Determine the (X, Y) coordinate at the center of the cell enclosing the given text.  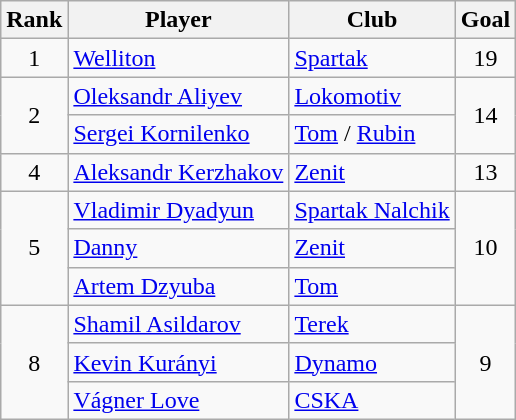
Spartak (372, 58)
13 (485, 172)
Terek (372, 324)
2 (34, 115)
Club (372, 20)
Kevin Kurányi (178, 362)
Rank (34, 20)
Lokomotiv (372, 96)
Artem Dzyuba (178, 286)
Vladimir Dyadyun (178, 210)
5 (34, 248)
Tom / Rubin (372, 134)
1 (34, 58)
Sergei Kornilenko (178, 134)
4 (34, 172)
Aleksandr Kerzhakov (178, 172)
19 (485, 58)
Dynamo (372, 362)
9 (485, 362)
Goal (485, 20)
Shamil Asildarov (178, 324)
CSKA (372, 400)
10 (485, 248)
Spartak Nalchik (372, 210)
Danny (178, 248)
Tom (372, 286)
Player (178, 20)
Oleksandr Aliyev (178, 96)
14 (485, 115)
Vágner Love (178, 400)
Welliton (178, 58)
8 (34, 362)
